Return [X, Y] of the center of cell containing provided text 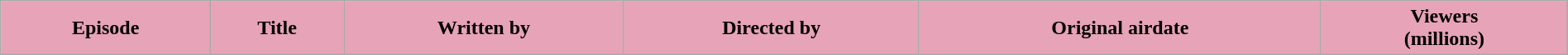
Written by [485, 28]
Original airdate [1120, 28]
Directed by [771, 28]
Title [278, 28]
Viewers(millions) [1444, 28]
Episode [106, 28]
